Detect which cell encompasses the target text, then output its [x, y] center coordinate. 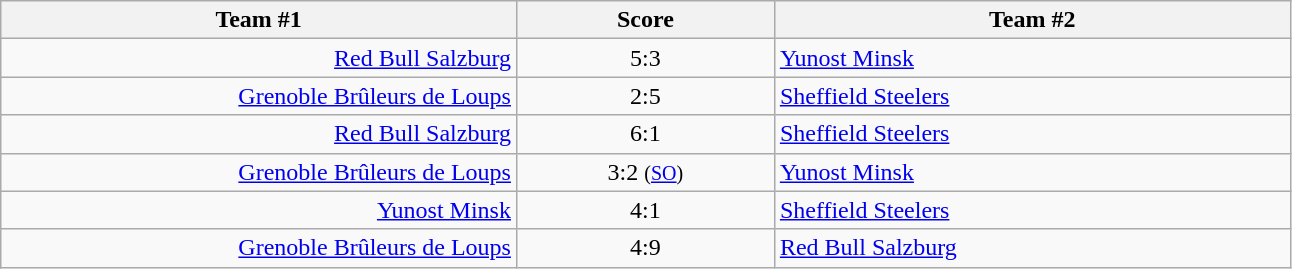
3:2 (SO) [645, 172]
4:1 [645, 210]
Team #2 [1032, 20]
Score [645, 20]
2:5 [645, 96]
5:3 [645, 58]
4:9 [645, 248]
Team #1 [259, 20]
6:1 [645, 134]
